From the cell containing the given text, extract its center point as (X, Y) coordinate. 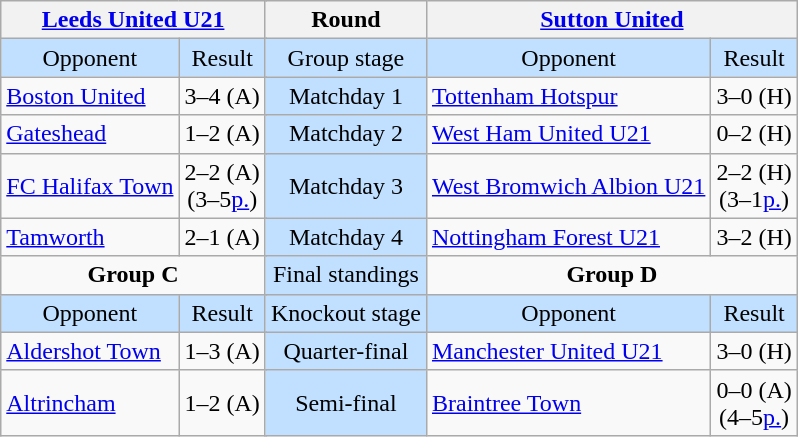
Semi-final (346, 402)
Tamworth (90, 237)
Nottingham Forest U21 (568, 237)
Matchday 2 (346, 134)
Group stage (346, 58)
Tottenham Hotspur (568, 96)
Sutton United (612, 20)
2–2 (A)(3–5p.) (222, 186)
3–2 (H) (754, 237)
2–1 (A) (222, 237)
Round (346, 20)
Boston United (90, 96)
Manchester United U21 (568, 351)
Matchday 4 (346, 237)
Group C (134, 275)
Gateshead (90, 134)
3–4 (A) (222, 96)
Braintree Town (568, 402)
1–3 (A) (222, 351)
West Bromwich Albion U21 (568, 186)
2–2 (H)(3–1p.) (754, 186)
Knockout stage (346, 313)
FC Halifax Town (90, 186)
Aldershot Town (90, 351)
Final standings (346, 275)
0–0 (A)(4–5p.) (754, 402)
Matchday 3 (346, 186)
0–2 (H) (754, 134)
Matchday 1 (346, 96)
Leeds United U21 (134, 20)
Quarter-final (346, 351)
Group D (612, 275)
Altrincham (90, 402)
West Ham United U21 (568, 134)
